Pinpoint the cell where the given text exists, returning its [X, Y] midpoint coordinate. 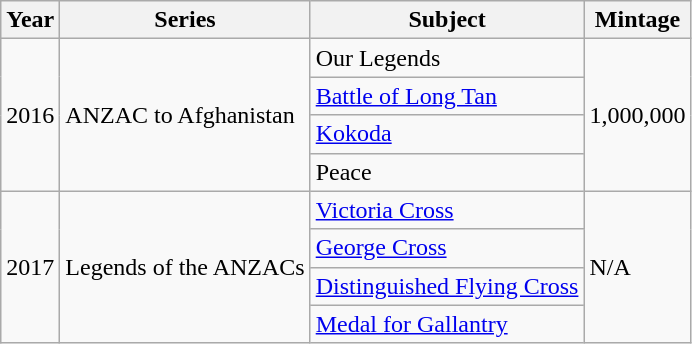
Battle of Long Tan [447, 96]
Our Legends [447, 58]
2016 [30, 115]
2017 [30, 267]
Year [30, 20]
1,000,000 [638, 115]
Peace [447, 172]
George Cross [447, 248]
Victoria Cross [447, 210]
Subject [447, 20]
N/A [638, 267]
Series [185, 20]
Kokoda [447, 134]
Mintage [638, 20]
ANZAC to Afghanistan [185, 115]
Medal for Gallantry [447, 324]
Distinguished Flying Cross [447, 286]
Legends of the ANZACs [185, 267]
